Pinpoint the cell where the given text exists, returning its (x, y) midpoint coordinate. 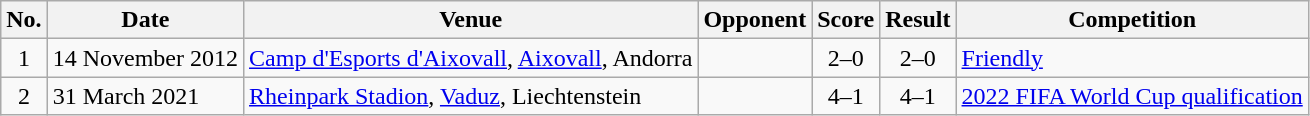
31 March 2021 (145, 96)
1 (24, 58)
Score (846, 20)
2022 FIFA World Cup qualification (1132, 96)
Date (145, 20)
No. (24, 20)
Result (918, 20)
Friendly (1132, 58)
Opponent (755, 20)
2 (24, 96)
Competition (1132, 20)
14 November 2012 (145, 58)
Rheinpark Stadion, Vaduz, Liechtenstein (471, 96)
Venue (471, 20)
Camp d'Esports d'Aixovall, Aixovall, Andorra (471, 58)
